Capture the cell that displays the provided text and extract its [x, y] central coordinate. 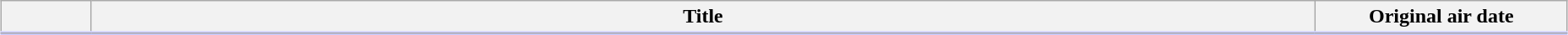
Original air date [1441, 17]
Title [703, 17]
